Locate the cell with the specified text and output its (x, y) center coordinate. 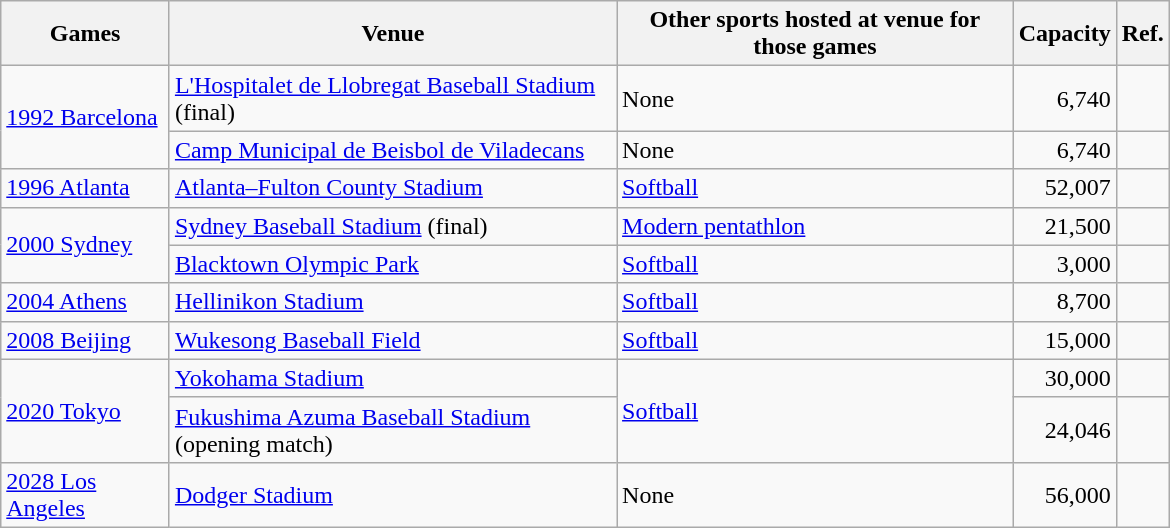
Ref. (1142, 34)
56,000 (1064, 494)
Wukesong Baseball Field (392, 340)
Atlanta–Fulton County Stadium (392, 188)
2008 Beijing (86, 340)
Modern pentathlon (816, 226)
2020 Tokyo (86, 410)
Venue (392, 34)
2004 Athens (86, 302)
Fukushima Azuma Baseball Stadium (opening match) (392, 430)
1992 Barcelona (86, 118)
Camp Municipal de Beisbol de Viladecans (392, 150)
24,046 (1064, 430)
21,500 (1064, 226)
52,007 (1064, 188)
L'Hospitalet de Llobregat Baseball Stadium (final) (392, 98)
3,000 (1064, 264)
Yokohama Stadium (392, 378)
2028 Los Angeles (86, 494)
1996 Atlanta (86, 188)
Dodger Stadium (392, 494)
Games (86, 34)
2000 Sydney (86, 245)
Blacktown Olympic Park (392, 264)
Hellinikon Stadium (392, 302)
Sydney Baseball Stadium (final) (392, 226)
Capacity (1064, 34)
30,000 (1064, 378)
Other sports hosted at venue for those games (816, 34)
15,000 (1064, 340)
8,700 (1064, 302)
